Scan for the cell matching the given text and deliver its [x, y] coordinate at center. 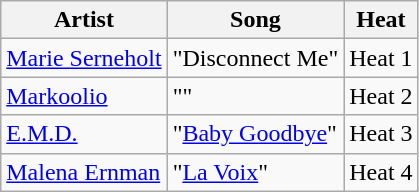
Heat 2 [381, 96]
"" [256, 96]
"Baby Goodbye" [256, 134]
Markoolio [84, 96]
Malena Ernman [84, 172]
Marie Serneholt [84, 58]
Artist [84, 20]
Song [256, 20]
E.M.D. [84, 134]
"Disconnect Me" [256, 58]
Heat 3 [381, 134]
Heat 1 [381, 58]
"La Voix" [256, 172]
Heat [381, 20]
Heat 4 [381, 172]
